Provide the [X, Y] coordinate of the cell's center where the given text is located.  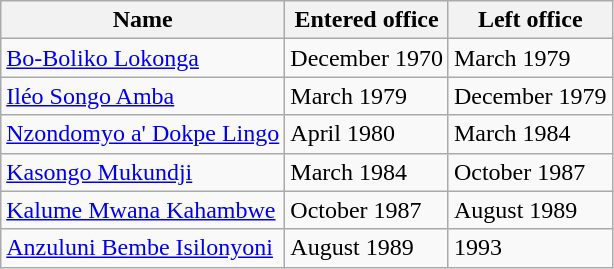
December 1979 [530, 96]
Kasongo Mukundji [143, 172]
Entered office [367, 20]
Kalume Mwana Kahambwe [143, 210]
Iléo Songo Amba [143, 96]
Nzondomyo a' Dokpe Lingo [143, 134]
1993 [530, 248]
April 1980 [367, 134]
Name [143, 20]
December 1970 [367, 58]
Bo-Boliko Lokonga [143, 58]
Anzuluni Bembe Isilonyoni [143, 248]
Left office [530, 20]
